Identify which cell holds the provided text, then report its (x, y) central coordinate. 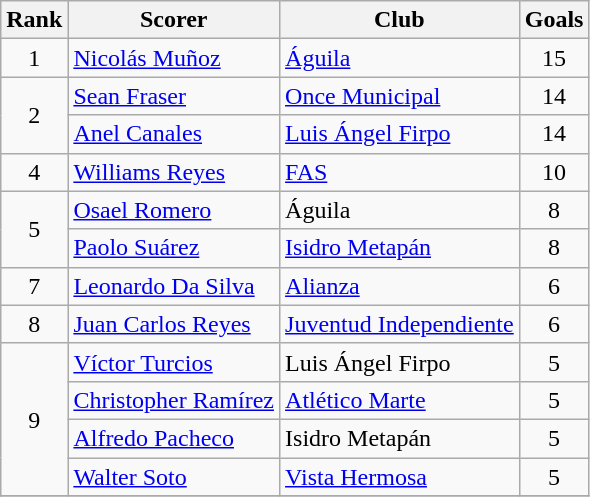
Rank (34, 20)
10 (554, 172)
Osael Romero (174, 210)
Vista Hermosa (400, 477)
Anel Canales (174, 134)
Sean Fraser (174, 96)
Paolo Suárez (174, 248)
Juventud Independiente (400, 324)
Walter Soto (174, 477)
4 (34, 172)
Scorer (174, 20)
Christopher Ramírez (174, 400)
Atlético Marte (400, 400)
Once Municipal (400, 96)
Williams Reyes (174, 172)
Nicolás Muñoz (174, 58)
Juan Carlos Reyes (174, 324)
9 (34, 419)
Goals (554, 20)
2 (34, 115)
1 (34, 58)
15 (554, 58)
Alfredo Pacheco (174, 438)
Víctor Turcios (174, 362)
FAS (400, 172)
Alianza (400, 286)
Leonardo Da Silva (174, 286)
Club (400, 20)
7 (34, 286)
